Extract the (X, Y) coordinate from the center of the cell holding the provided text.  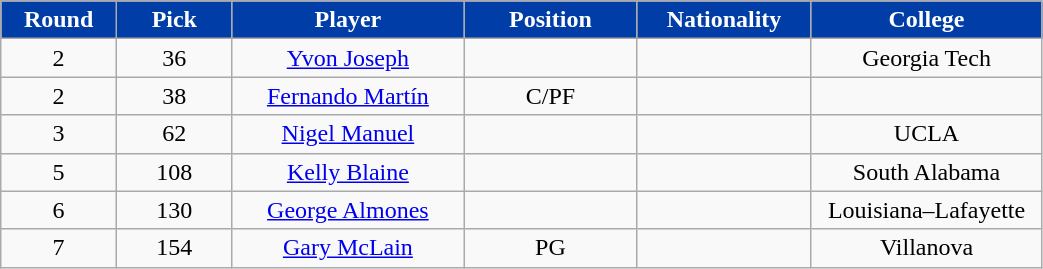
Nationality (724, 20)
Player (348, 20)
Pick (174, 20)
38 (174, 96)
62 (174, 134)
Fernando Martín (348, 96)
6 (59, 210)
5 (59, 172)
UCLA (927, 134)
Yvon Joseph (348, 58)
College (927, 20)
Louisiana–Lafayette (927, 210)
3 (59, 134)
7 (59, 248)
George Almones (348, 210)
Nigel Manuel (348, 134)
PG (551, 248)
Gary McLain (348, 248)
154 (174, 248)
130 (174, 210)
36 (174, 58)
Position (551, 20)
Round (59, 20)
Villanova (927, 248)
Kelly Blaine (348, 172)
South Alabama (927, 172)
Georgia Tech (927, 58)
C/PF (551, 96)
108 (174, 172)
